Return the [x, y] coordinate for the center point of the cell that contains the specified text.  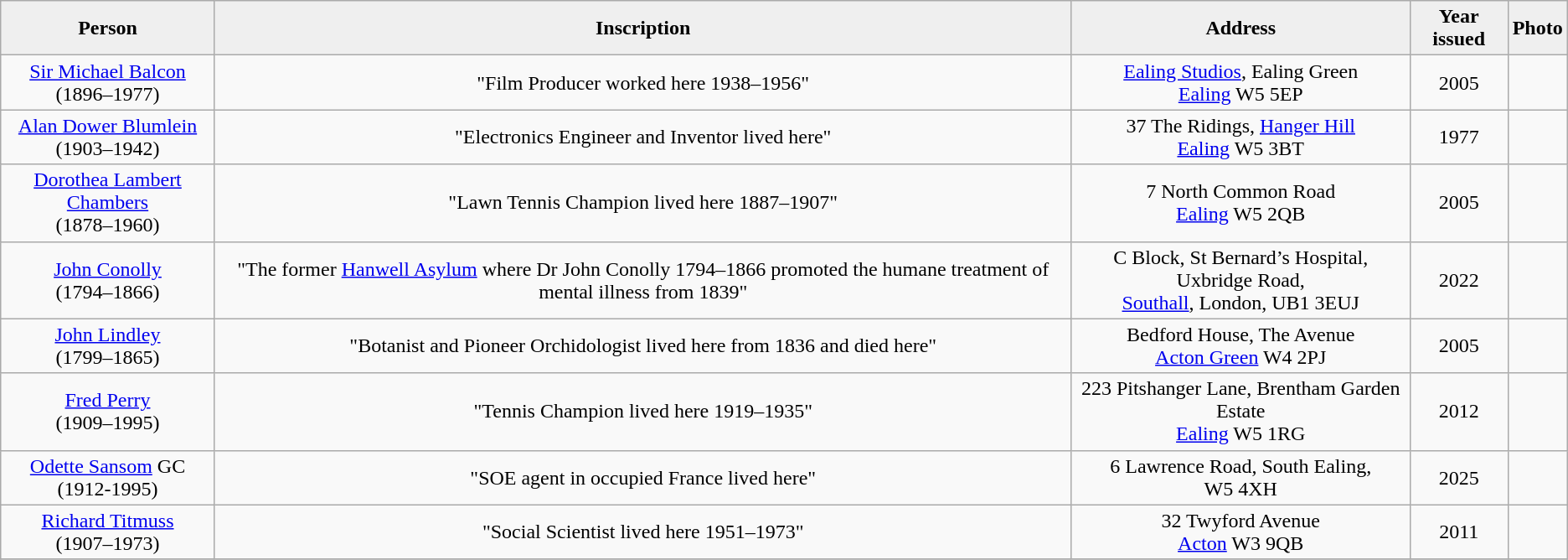
Address [1240, 29]
Year issued [1459, 29]
"Lawn Tennis Champion lived here 1887–1907" [643, 203]
Bedford House, The AvenueActon Green W4 2PJ [1240, 345]
Photo [1538, 29]
John Conolly(1794–1866) [107, 280]
1977 [1459, 137]
"SOE agent in occupied France lived here" [643, 478]
2011 [1459, 531]
John Lindley(1799–1865) [107, 345]
223 Pitshanger Lane, Brentham Garden EstateEaling W5 1RG [1240, 412]
32 Twyford AvenueActon W3 9QB [1240, 531]
Alan Dower Blumlein(1903–1942) [107, 137]
Person [107, 29]
37 The Ridings, Hanger HillEaling W5 3BT [1240, 137]
"Film Producer worked here 1938–1956" [643, 82]
2022 [1459, 280]
"The former Hanwell Asylum where Dr John Conolly 1794–1866 promoted the humane treatment of mental illness from 1839" [643, 280]
Sir Michael Balcon(1896–1977) [107, 82]
C Block, St Bernard’s Hospital, Uxbridge Road,Southall, London, UB1 3EUJ [1240, 280]
Odette Sansom GC(1912-1995) [107, 478]
Dorothea Lambert Chambers(1878–1960) [107, 203]
"Electronics Engineer and Inventor lived here" [643, 137]
2012 [1459, 412]
Ealing Studios, Ealing GreenEaling W5 5EP [1240, 82]
Richard Titmuss(1907–1973) [107, 531]
Inscription [643, 29]
6 Lawrence Road, South Ealing,W5 4XH [1240, 478]
"Botanist and Pioneer Orchidologist lived here from 1836 and died here" [643, 345]
7 North Common RoadEaling W5 2QB [1240, 203]
"Tennis Champion lived here 1919–1935" [643, 412]
Fred Perry(1909–1995) [107, 412]
2025 [1459, 478]
"Social Scientist lived here 1951–1973" [643, 531]
